Determine the [X, Y] coordinate at the center of the cell enclosing the given text.  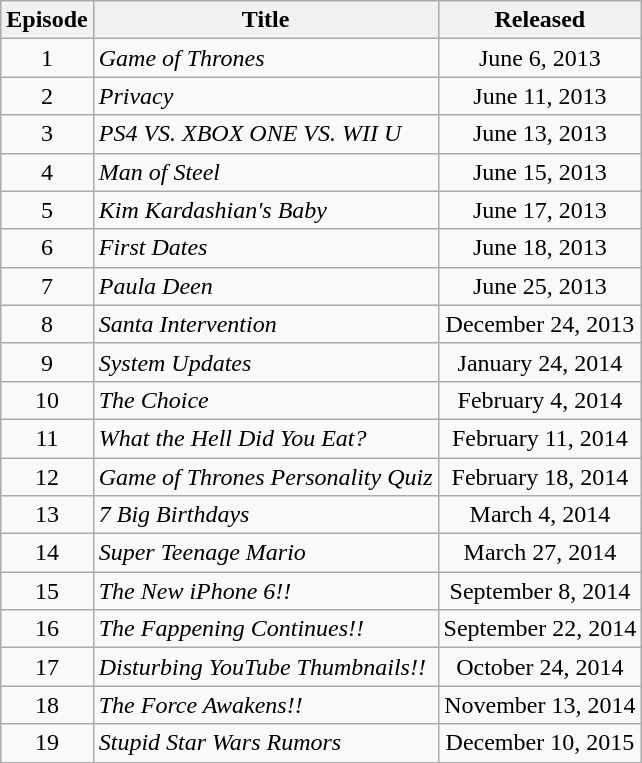
Santa Intervention [266, 324]
Man of Steel [266, 172]
September 22, 2014 [540, 629]
The New iPhone 6!! [266, 591]
Game of Thrones Personality Quiz [266, 477]
13 [47, 515]
June 17, 2013 [540, 210]
Title [266, 20]
9 [47, 362]
Game of Thrones [266, 58]
19 [47, 743]
June 13, 2013 [540, 134]
Paula Deen [266, 286]
3 [47, 134]
Episode [47, 20]
18 [47, 705]
8 [47, 324]
June 15, 2013 [540, 172]
Released [540, 20]
Super Teenage Mario [266, 553]
January 24, 2014 [540, 362]
February 11, 2014 [540, 438]
11 [47, 438]
February 4, 2014 [540, 400]
December 10, 2015 [540, 743]
6 [47, 248]
June 11, 2013 [540, 96]
The Choice [266, 400]
The Fappening Continues!! [266, 629]
7 [47, 286]
March 27, 2014 [540, 553]
February 18, 2014 [540, 477]
14 [47, 553]
Privacy [266, 96]
What the Hell Did You Eat? [266, 438]
10 [47, 400]
First Dates [266, 248]
Kim Kardashian's Baby [266, 210]
The Force Awakens!! [266, 705]
12 [47, 477]
Stupid Star Wars Rumors [266, 743]
2 [47, 96]
16 [47, 629]
17 [47, 667]
PS4 VS. XBOX ONE VS. WII U [266, 134]
1 [47, 58]
October 24, 2014 [540, 667]
System Updates [266, 362]
4 [47, 172]
March 4, 2014 [540, 515]
Disturbing YouTube Thumbnails!! [266, 667]
September 8, 2014 [540, 591]
June 6, 2013 [540, 58]
June 25, 2013 [540, 286]
7 Big Birthdays [266, 515]
December 24, 2013 [540, 324]
5 [47, 210]
November 13, 2014 [540, 705]
15 [47, 591]
June 18, 2013 [540, 248]
